Return (X, Y) of the center of cell containing provided text 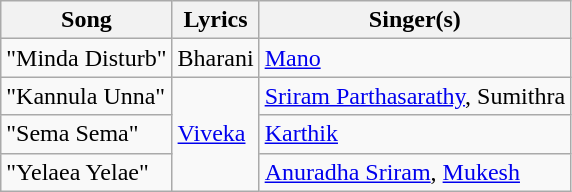
Viveka (216, 134)
Karthik (414, 134)
Bharani (216, 58)
Lyrics (216, 20)
Singer(s) (414, 20)
Mano (414, 58)
"Yelaea Yelae" (86, 172)
"Minda Disturb" (86, 58)
"Sema Sema" (86, 134)
Sriram Parthasarathy, Sumithra (414, 96)
Anuradha Sriram, Mukesh (414, 172)
"Kannula Unna" (86, 96)
Song (86, 20)
